For the text-containing cell, return its midpoint in [X, Y] coordinate format. 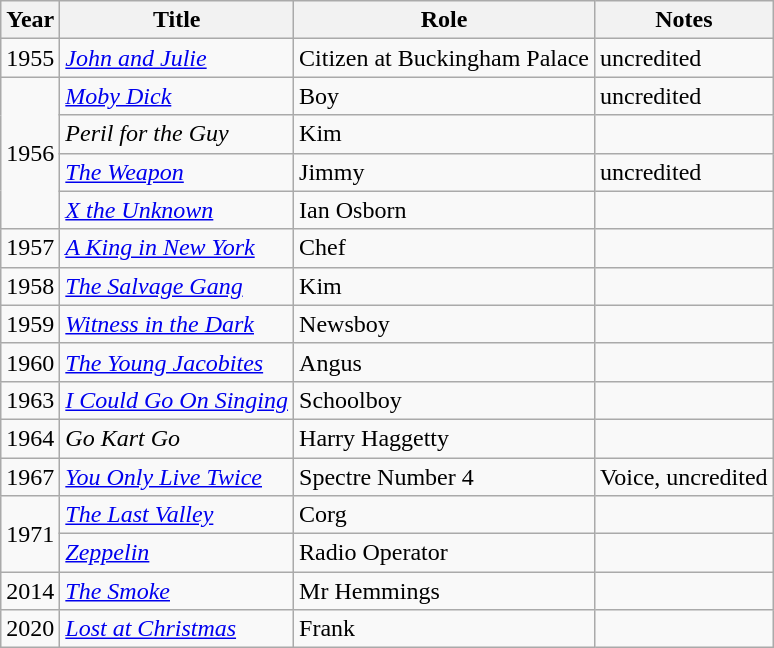
Chef [444, 248]
2020 [30, 629]
1955 [30, 58]
Peril for the Guy [177, 134]
1959 [30, 324]
Radio Operator [444, 553]
The Last Valley [177, 515]
Voice, uncredited [684, 477]
Lost at Christmas [177, 629]
The Salvage Gang [177, 286]
Angus [444, 362]
The Young Jacobites [177, 362]
Zeppelin [177, 553]
Newsboy [444, 324]
1957 [30, 248]
2014 [30, 591]
1960 [30, 362]
X the Unknown [177, 210]
Schoolboy [444, 400]
Spectre Number 4 [444, 477]
Title [177, 20]
Witness in the Dark [177, 324]
1964 [30, 438]
1967 [30, 477]
The Weapon [177, 172]
1958 [30, 286]
Role [444, 20]
Go Kart Go [177, 438]
Notes [684, 20]
Ian Osborn [444, 210]
I Could Go On Singing [177, 400]
Boy [444, 96]
1971 [30, 534]
Moby Dick [177, 96]
You Only Live Twice [177, 477]
Mr Hemmings [444, 591]
The Smoke [177, 591]
Citizen at Buckingham Palace [444, 58]
1963 [30, 400]
John and Julie [177, 58]
Frank [444, 629]
Harry Haggetty [444, 438]
Corg [444, 515]
Year [30, 20]
1956 [30, 153]
A King in New York [177, 248]
Jimmy [444, 172]
